Return the [X, Y] coordinate for the center point of the cell that contains the specified text.  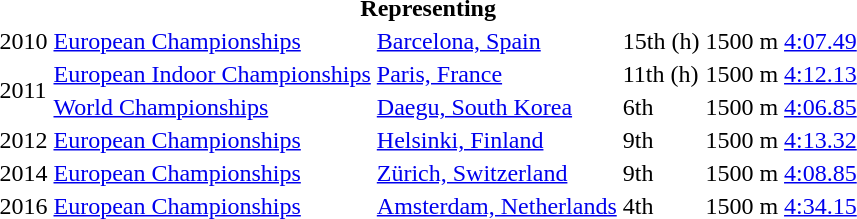
European Indoor Championships [212, 74]
15th (h) [661, 41]
Zürich, Switzerland [496, 173]
6th [661, 107]
World Championships [212, 107]
Barcelona, Spain [496, 41]
Daegu, South Korea [496, 107]
Paris, France [496, 74]
Helsinki, Finland [496, 140]
11th (h) [661, 74]
